Scan for the cell matching the given text and deliver its (X, Y) coordinate at center. 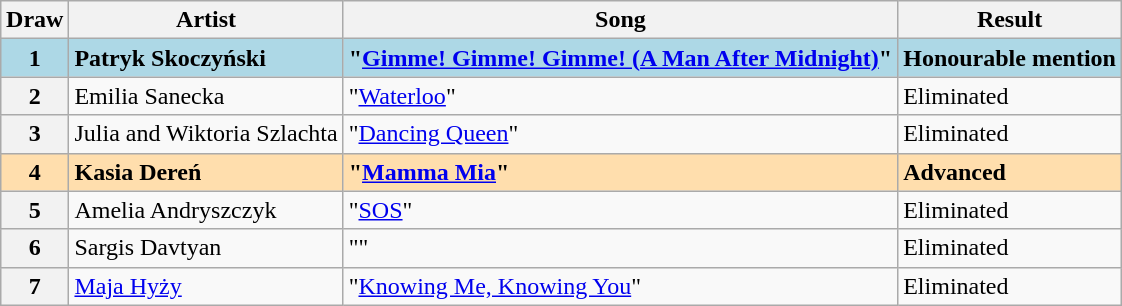
1 (35, 58)
Artist (206, 20)
"" (620, 248)
"Mamma Mia" (620, 172)
"Gimme! Gimme! Gimme! (A Man After Midnight)" (620, 58)
5 (35, 210)
Draw (35, 20)
"Knowing Me, Knowing You" (620, 286)
3 (35, 134)
"Waterloo" (620, 96)
7 (35, 286)
Emilia Sanecka (206, 96)
Patryk Skoczyński (206, 58)
Amelia Andryszczyk (206, 210)
Result (1010, 20)
Song (620, 20)
Julia and Wiktoria Szlachta (206, 134)
Maja Hyży (206, 286)
6 (35, 248)
Honourable mention (1010, 58)
"Dancing Queen" (620, 134)
4 (35, 172)
Sargis Davtyan (206, 248)
2 (35, 96)
Kasia Dereń (206, 172)
Advanced (1010, 172)
"SOS" (620, 210)
